Pinpoint the cell where the given text exists, returning its [x, y] midpoint coordinate. 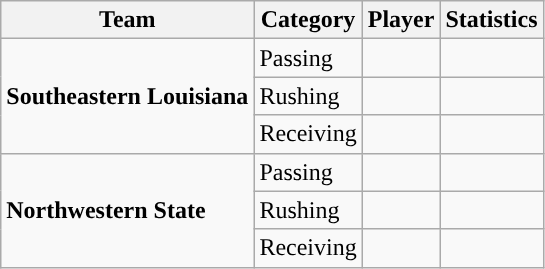
Statistics [492, 20]
Player [401, 20]
Northwestern State [128, 210]
Southeastern Louisiana [128, 96]
Category [308, 20]
Team [128, 20]
